Identify which cell holds the provided text, then report its (x, y) central coordinate. 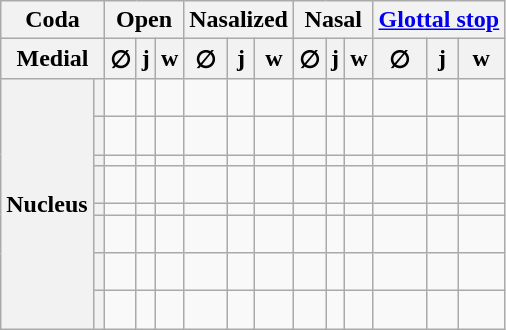
Nucleus (47, 203)
Glottal stop (439, 20)
Coda (52, 20)
Open (144, 20)
Nasal (333, 20)
Medial (52, 59)
Nasalized (239, 20)
